Pinpoint the cell where the given text exists, returning its (x, y) midpoint coordinate. 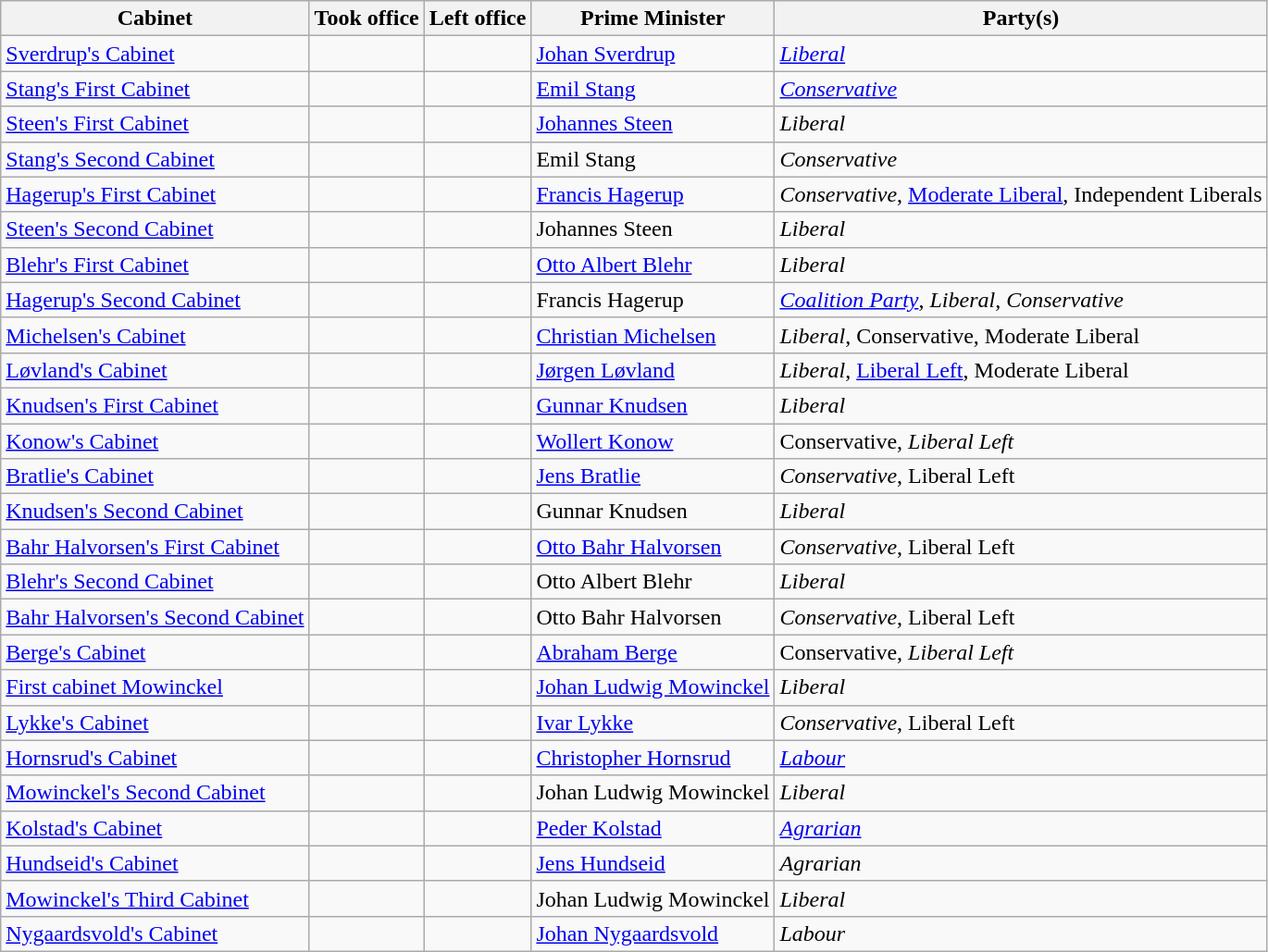
Christian Michelsen (653, 335)
Bahr Halvorsen's Second Cabinet (155, 617)
Christopher Hornsrud (653, 758)
Steen's Second Cabinet (155, 229)
Took office (367, 19)
Berge's Cabinet (155, 652)
Bahr Halvorsen's First Cabinet (155, 547)
Blehr's First Cabinet (155, 265)
Johan Nygaardsvold (653, 933)
Sverdrup's Cabinet (155, 54)
Hornsrud's Cabinet (155, 758)
Abraham Berge (653, 652)
Liberal, Conservative, Moderate Liberal (1021, 335)
Blehr's Second Cabinet (155, 582)
Cabinet (155, 19)
Løvland's Cabinet (155, 370)
Nygaardsvold's Cabinet (155, 933)
Bratlie's Cabinet (155, 476)
First cabinet Mowinckel (155, 687)
Mowinckel's Third Cabinet (155, 898)
Ivar Lykke (653, 723)
Hagerup's Second Cabinet (155, 300)
Jens Hundseid (653, 863)
Knudsen's Second Cabinet (155, 512)
Jørgen Løvland (653, 370)
Peder Kolstad (653, 828)
Steen's First Cabinet (155, 124)
Party(s) (1021, 19)
Mowinckel's Second Cabinet (155, 793)
Stang's First Cabinet (155, 89)
Kolstad's Cabinet (155, 828)
Michelsen's Cabinet (155, 335)
Liberal, Liberal Left, Moderate Liberal (1021, 370)
Wollert Konow (653, 441)
Stang's Second Cabinet (155, 159)
Knudsen's First Cabinet (155, 405)
Jens Bratlie (653, 476)
Prime Minister (653, 19)
Left office (478, 19)
Johan Sverdrup (653, 54)
Konow's Cabinet (155, 441)
Coalition Party, Liberal, Conservative (1021, 300)
Hagerup's First Cabinet (155, 194)
Hundseid's Cabinet (155, 863)
Lykke's Cabinet (155, 723)
Conservative, Moderate Liberal, Independent Liberals (1021, 194)
